Determine the [X, Y] coordinate at the center of the cell enclosing the given text.  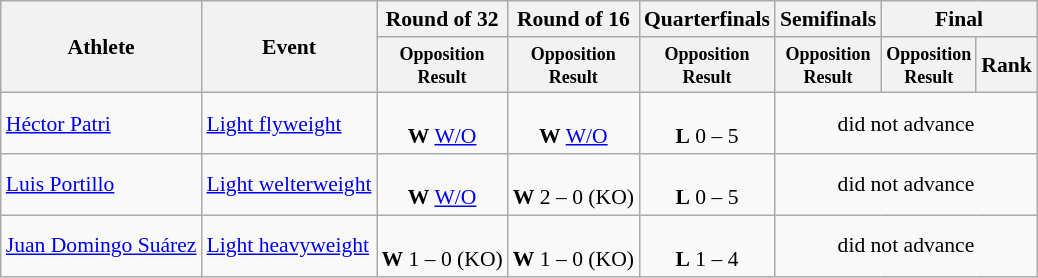
Final [959, 19]
Light heavyweight [290, 246]
W 2 – 0 (KO) [574, 184]
Athlete [102, 47]
Quarterfinals [707, 19]
Héctor Patri [102, 124]
Round of 32 [442, 19]
Event [290, 47]
Light flyweight [290, 124]
Light welterweight [290, 184]
Luis Portillo [102, 184]
Round of 16 [574, 19]
Rank [1006, 65]
Juan Domingo Suárez [102, 246]
L 1 – 4 [707, 246]
Semifinals [828, 19]
